Capture the cell that displays the provided text and extract its (X, Y) central coordinate. 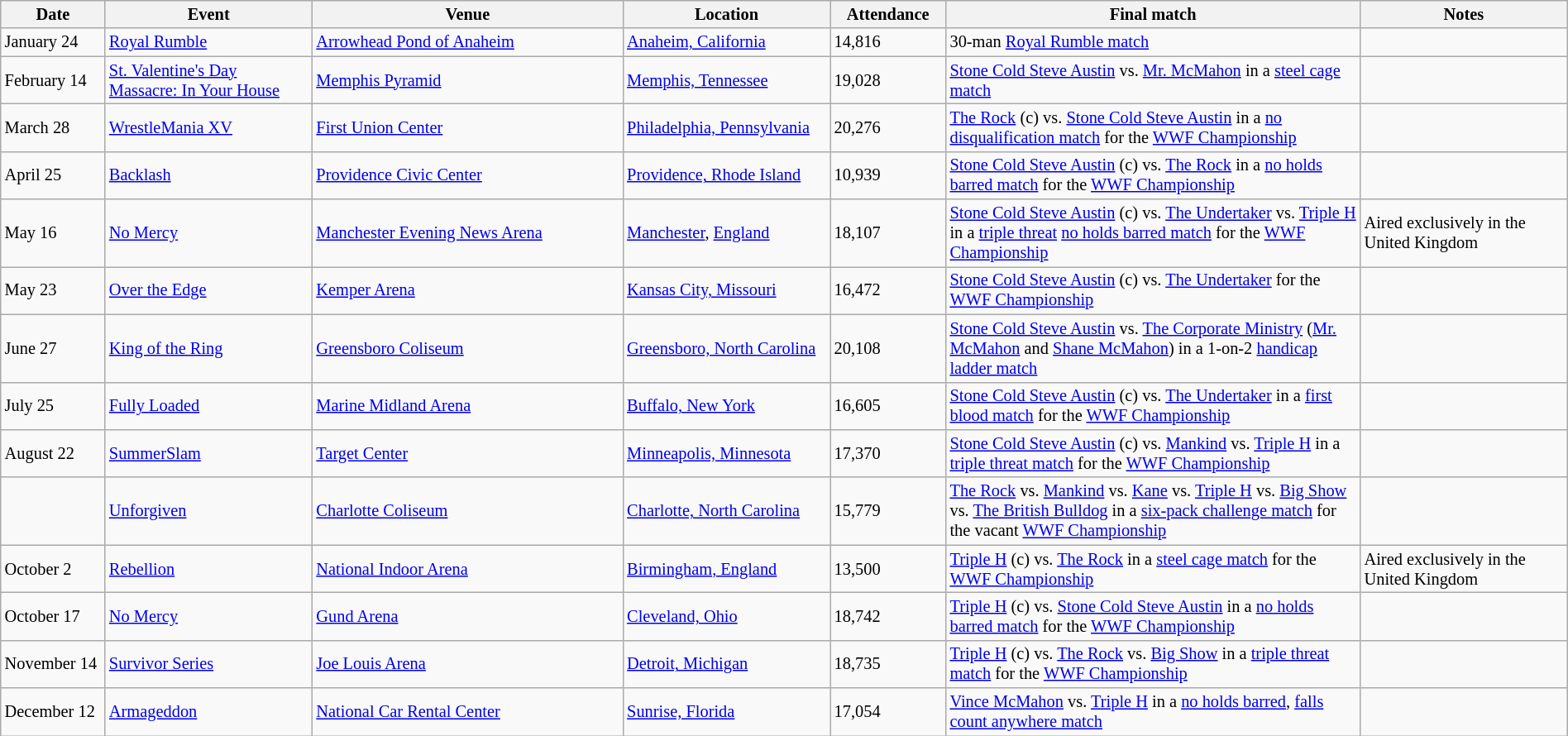
February 14 (53, 80)
Stone Cold Steve Austin vs. The Corporate Ministry (Mr. McMahon and Shane McMahon) in a 1-on-2 handicap ladder match (1153, 348)
Joe Louis Arena (468, 664)
August 22 (53, 453)
October 2 (53, 569)
Backlash (208, 175)
16,605 (888, 406)
Attendance (888, 14)
Rebellion (208, 569)
Target Center (468, 453)
18,107 (888, 233)
Manchester, England (726, 233)
Arrowhead Pond of Anaheim (468, 42)
Notes (1464, 14)
December 12 (53, 712)
June 27 (53, 348)
Charlotte Coliseum (468, 511)
Unforgiven (208, 511)
July 25 (53, 406)
Stone Cold Steve Austin (c) vs. The Undertaker for the WWF Championship (1153, 290)
Kansas City, Missouri (726, 290)
Armageddon (208, 712)
Stone Cold Steve Austin (c) vs. The Rock in a no holds barred match for the WWF Championship (1153, 175)
Birmingham, England (726, 569)
20,108 (888, 348)
Kemper Arena (468, 290)
April 25 (53, 175)
13,500 (888, 569)
Philadelphia, Pennsylvania (726, 127)
May 16 (53, 233)
Date (53, 14)
SummerSlam (208, 453)
Buffalo, New York (726, 406)
Anaheim, California (726, 42)
St. Valentine's Day Massacre: In Your House (208, 80)
Minneapolis, Minnesota (726, 453)
18,735 (888, 664)
Stone Cold Steve Austin (c) vs. The Undertaker in a first blood match for the WWF Championship (1153, 406)
17,054 (888, 712)
Triple H (c) vs. The Rock in a steel cage match for the WWF Championship (1153, 569)
King of the Ring (208, 348)
March 28 (53, 127)
Providence Civic Center (468, 175)
Stone Cold Steve Austin (c) vs. Mankind vs. Triple H in a triple threat match for the WWF Championship (1153, 453)
Charlotte, North Carolina (726, 511)
Gund Arena (468, 616)
The Rock vs. Mankind vs. Kane vs. Triple H vs. Big Show vs. The British Bulldog in a six-pack challenge match for the vacant WWF Championship (1153, 511)
Royal Rumble (208, 42)
Stone Cold Steve Austin vs. Mr. McMahon in a steel cage match (1153, 80)
18,742 (888, 616)
Greensboro Coliseum (468, 348)
The Rock (c) vs. Stone Cold Steve Austin in a no disqualification match for the WWF Championship (1153, 127)
Stone Cold Steve Austin (c) vs. The Undertaker vs. Triple H in a triple threat no holds barred match for the WWF Championship (1153, 233)
Fully Loaded (208, 406)
Triple H (c) vs. Stone Cold Steve Austin in a no holds barred match for the WWF Championship (1153, 616)
November 14 (53, 664)
Triple H (c) vs. The Rock vs. Big Show in a triple threat match for the WWF Championship (1153, 664)
Marine Midland Arena (468, 406)
National Car Rental Center (468, 712)
Providence, Rhode Island (726, 175)
October 17 (53, 616)
10,939 (888, 175)
WrestleMania XV (208, 127)
Vince McMahon vs. Triple H in a no holds barred, falls count anywhere match (1153, 712)
16,472 (888, 290)
Venue (468, 14)
Final match (1153, 14)
17,370 (888, 453)
National Indoor Arena (468, 569)
First Union Center (468, 127)
May 23 (53, 290)
January 24 (53, 42)
20,276 (888, 127)
Memphis Pyramid (468, 80)
Survivor Series (208, 664)
19,028 (888, 80)
Manchester Evening News Arena (468, 233)
Over the Edge (208, 290)
Sunrise, Florida (726, 712)
Event (208, 14)
14,816 (888, 42)
30-man Royal Rumble match (1153, 42)
15,779 (888, 511)
Cleveland, Ohio (726, 616)
Greensboro, North Carolina (726, 348)
Location (726, 14)
Memphis, Tennessee (726, 80)
Detroit, Michigan (726, 664)
